Find where the given text appears and provide that cell's center as (X, Y) coordinate. 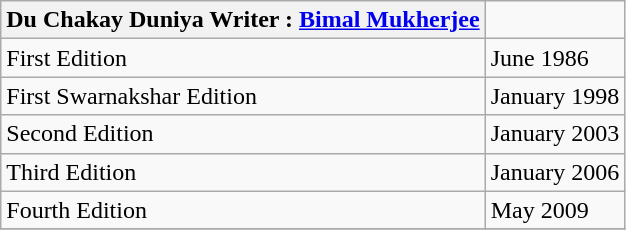
May 2009 (555, 210)
First Edition (243, 58)
January 1998 (555, 96)
January 2006 (555, 172)
June 1986 (555, 58)
Second Edition (243, 134)
January 2003 (555, 134)
First Swarnakshar Edition (243, 96)
Third Edition (243, 172)
Du Chakay Duniya Writer : Bimal Mukherjee (243, 20)
Fourth Edition (243, 210)
